Find where the given text appears and provide that cell's center as [X, Y] coordinate. 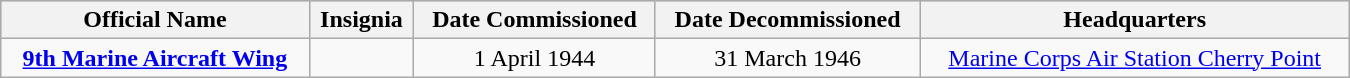
Insignia [362, 20]
Date Decommissioned [788, 20]
1 April 1944 [534, 58]
Date Commissioned [534, 20]
31 March 1946 [788, 58]
9th Marine Aircraft Wing [155, 58]
Marine Corps Air Station Cherry Point [1134, 58]
Official Name [155, 20]
Headquarters [1134, 20]
